Search for the cell housing the specified text and yield its [X, Y] center coordinate. 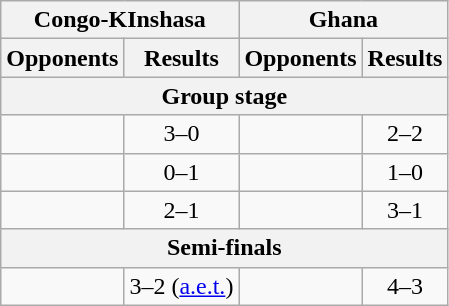
4–3 [405, 286]
Group stage [224, 96]
0–1 [182, 172]
3–0 [182, 134]
2–2 [405, 134]
Semi-finals [224, 248]
2–1 [182, 210]
Congo-KInshasa [120, 20]
1–0 [405, 172]
3–2 (a.e.t.) [182, 286]
3–1 [405, 210]
Ghana [344, 20]
